Output the (x, y) coordinate of the center of the cell containing the given text.  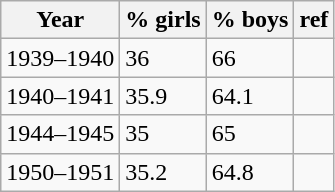
66 (250, 58)
% boys (250, 20)
1950–1951 (60, 172)
35.9 (163, 96)
ref (314, 20)
Year (60, 20)
1939–1940 (60, 58)
% girls (163, 20)
64.1 (250, 96)
64.8 (250, 172)
35 (163, 134)
1940–1941 (60, 96)
36 (163, 58)
1944–1945 (60, 134)
65 (250, 134)
35.2 (163, 172)
